Scan for the cell matching the given text and deliver its (x, y) coordinate at center. 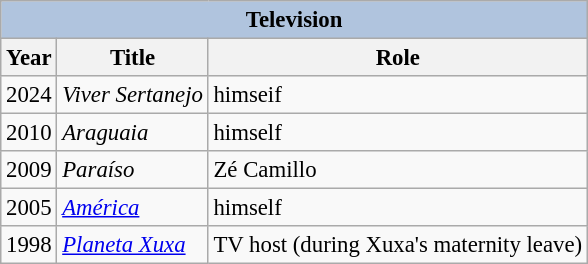
Planeta Xuxa (132, 245)
Title (132, 58)
Araguaia (132, 133)
1998 (29, 245)
Zé Camillo (398, 170)
Role (398, 58)
2009 (29, 170)
Paraíso (132, 170)
TV host (during Xuxa's maternity leave) (398, 245)
2024 (29, 95)
2005 (29, 208)
América (132, 208)
Year (29, 58)
himseif (398, 95)
Viver Sertanejo (132, 95)
2010 (29, 133)
Television (294, 20)
